Search for the cell housing the specified text and yield its [x, y] center coordinate. 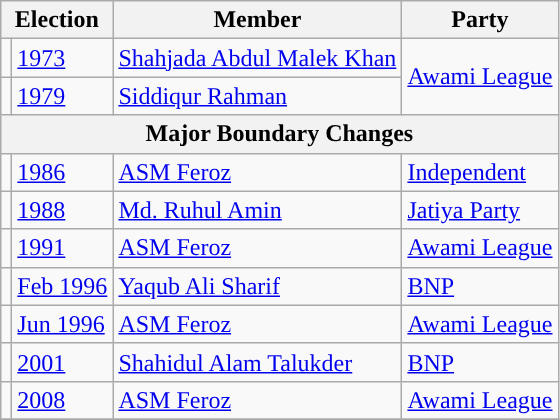
Feb 1996 [62, 286]
Shahidul Alam Talukder [258, 362]
2001 [62, 362]
Member [258, 20]
Independent [480, 172]
Shahjada Abdul Malek Khan [258, 58]
Yaqub Ali Sharif [258, 286]
1988 [62, 210]
Major Boundary Changes [280, 134]
Md. Ruhul Amin [258, 210]
1991 [62, 248]
Siddiqur Rahman [258, 96]
1986 [62, 172]
Jun 1996 [62, 324]
1973 [62, 58]
Party [480, 20]
1979 [62, 96]
2008 [62, 400]
Jatiya Party [480, 210]
Election [57, 20]
